Extract the [X, Y] coordinate from the center of the cell holding the provided text.  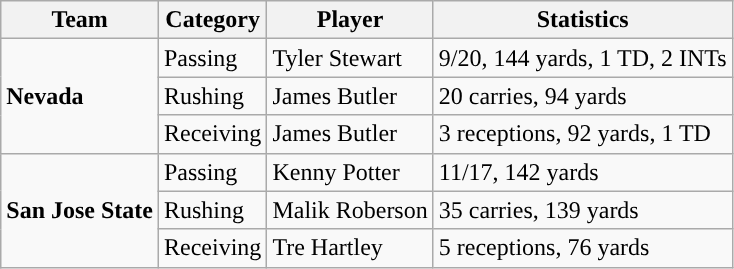
Player [350, 20]
Tyler Stewart [350, 58]
Statistics [582, 20]
5 receptions, 76 yards [582, 248]
San Jose State [80, 210]
Malik Roberson [350, 210]
Kenny Potter [350, 172]
9/20, 144 yards, 1 TD, 2 INTs [582, 58]
Category [212, 20]
11/17, 142 yards [582, 172]
Team [80, 20]
35 carries, 139 yards [582, 210]
20 carries, 94 yards [582, 96]
Nevada [80, 96]
3 receptions, 92 yards, 1 TD [582, 134]
Tre Hartley [350, 248]
